Find where the given text appears and provide that cell's center as (x, y) coordinate. 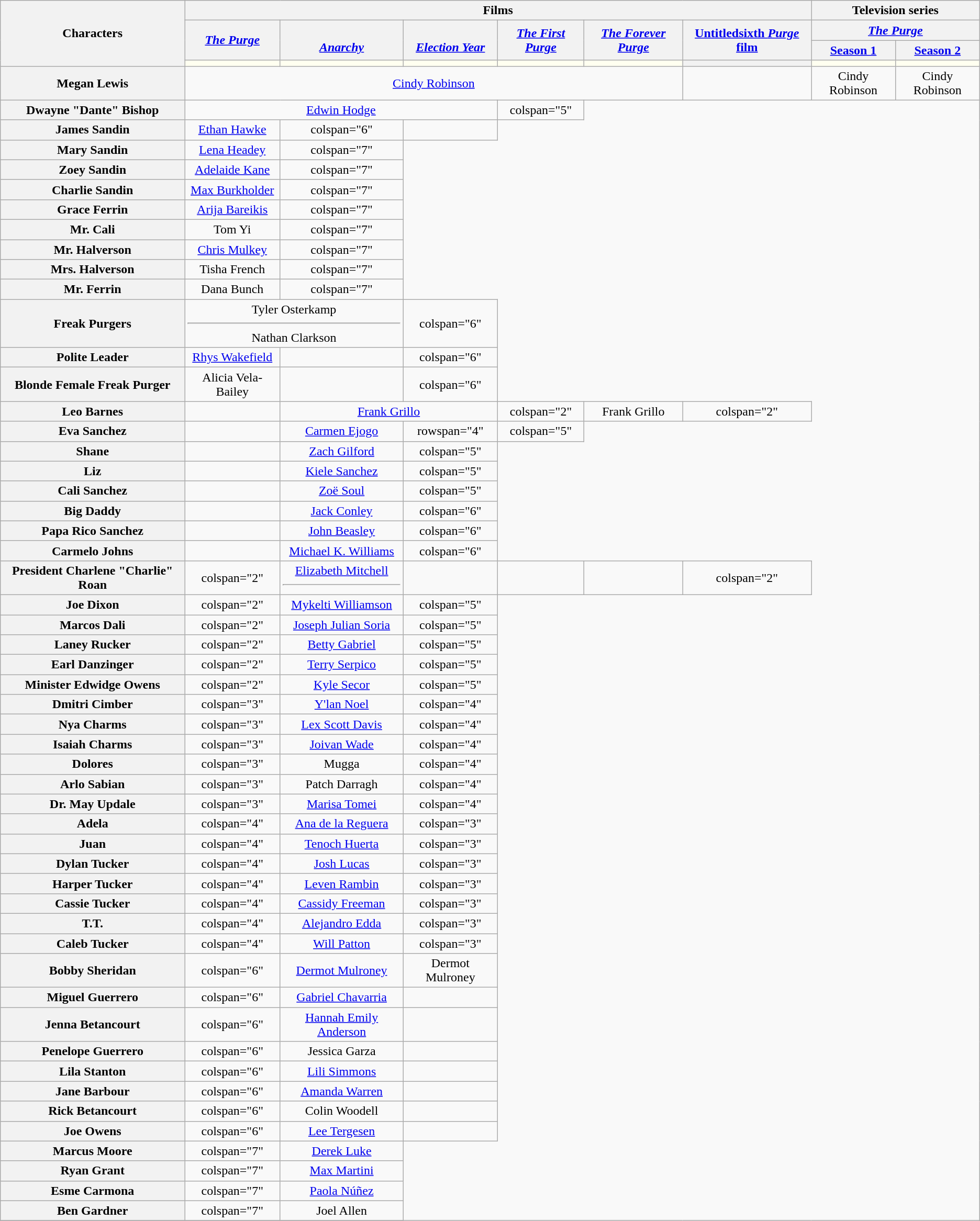
Elizabeth Mitchell (342, 578)
Adelaide Kane (232, 170)
Terry Serpico (342, 665)
Cassidy Freeman (342, 903)
Mykelti Williamson (342, 604)
Arija Bareikis (232, 209)
Polite Leader (93, 357)
Jack Conley (342, 511)
Papa Rico Sanchez (93, 531)
Season 2 (937, 50)
Caleb Tucker (93, 944)
Cali Sanchez (93, 491)
Mary Sandin (93, 150)
Mr. Cali (93, 229)
Hannah Emily Anderson (342, 1025)
Zoey Sandin (93, 170)
Films (498, 10)
Leo Barnes (93, 411)
Jenna Betancourt (93, 1025)
Joe Dixon (93, 604)
Dr. May Updale (93, 804)
Megan Lewis (93, 83)
Dana Bunch (232, 289)
Paola Núñez (342, 1191)
Ethan Hawke (232, 130)
Untitledsixth Purge film (747, 40)
Zoë Soul (342, 491)
Rhys Wakefield (232, 357)
Mr. Halverson (93, 250)
Lili Simmons (342, 1071)
Lee Tergesen (342, 1131)
Dolores (93, 764)
Lex Scott Davis (342, 724)
Cassie Tucker (93, 903)
Laney Rucker (93, 645)
Marcos Dali (93, 624)
Big Daddy (93, 511)
Max Martini (342, 1171)
Esme Carmona (93, 1191)
Leven Rambin (342, 883)
Harper Tucker (93, 883)
Amanda Warren (342, 1091)
Y'lan Noel (342, 704)
Colin Woodell (342, 1111)
Tenoch Huerta (342, 844)
Mr. Ferrin (93, 289)
Chris Mulkey (232, 250)
rowspan="4" (450, 431)
Carmelo Johns (93, 551)
Kyle Secor (342, 685)
Isaiah Charms (93, 744)
Grace Ferrin (93, 209)
Lila Stanton (93, 1071)
Edwin Hodge (341, 110)
Eva Sanchez (93, 431)
Joel Allen (342, 1211)
Shane (93, 451)
Tisha French (232, 270)
Liz (93, 471)
The Forever Purge (633, 40)
Derek Luke (342, 1151)
Dylan Tucker (93, 864)
Bobby Sheridan (93, 970)
Lena Headey (232, 150)
Zach Gilford (342, 451)
The First Purge (540, 40)
Mrs. Halverson (93, 270)
Marisa Tomei (342, 804)
Characters (93, 33)
Kiele Sanchez (342, 471)
President Charlene "Charlie" Roan (93, 578)
Tyler OsterkampNathan Clarkson (294, 323)
Season 1 (853, 50)
Anarchy (342, 40)
Marcus Moore (93, 1151)
Freak Purgers (93, 323)
Dwayne "Dante" Bishop (93, 110)
Rick Betancourt (93, 1111)
Alejandro Edda (342, 923)
John Beasley (342, 531)
Gabriel Chavarria (342, 998)
Patch Darragh (342, 784)
Ana de la Reguera (342, 824)
Carmen Ejogo (342, 431)
Election Year (450, 40)
Juan (93, 844)
Joseph Julian Soria (342, 624)
Joivan Wade (342, 744)
Dmitri Cimber (93, 704)
Alicia Vela-Bailey (232, 384)
Adela (93, 824)
Tom Yi (232, 229)
Michael K. Williams (342, 551)
James Sandin (93, 130)
Television series (896, 10)
Penelope Guerrero (93, 1051)
T.T. (93, 923)
Will Patton (342, 944)
Nya Charms (93, 724)
Ben Gardner (93, 1211)
Earl Danzinger (93, 665)
Betty Gabriel (342, 645)
Blonde Female Freak Purger (93, 384)
Ryan Grant (93, 1171)
Joe Owens (93, 1131)
Josh Lucas (342, 864)
Miguel Guerrero (93, 998)
Minister Edwidge Owens (93, 685)
Charlie Sandin (93, 189)
Max Burkholder (232, 189)
Mugga (342, 764)
Jessica Garza (342, 1051)
Jane Barbour (93, 1091)
Arlo Sabian (93, 784)
